Extract the (X, Y) coordinate from the center of the cell holding the provided text.  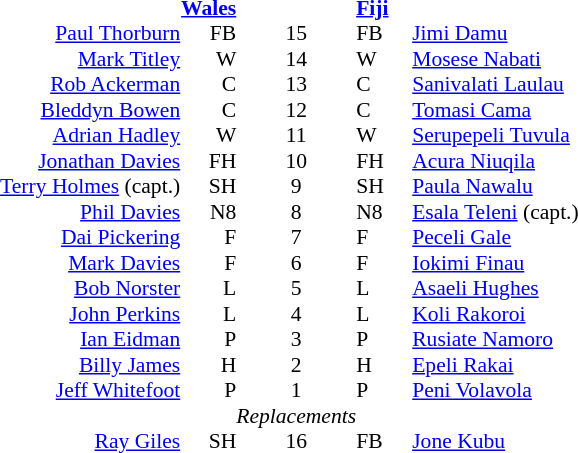
3 (296, 339)
4 (296, 314)
6 (296, 263)
15 (296, 33)
5 (296, 289)
10 (296, 161)
Replacements (296, 416)
12 (296, 110)
2 (296, 365)
1 (296, 391)
13 (296, 85)
8 (296, 212)
9 (296, 187)
7 (296, 237)
14 (296, 59)
11 (296, 135)
